Return [X, Y] of the center of cell containing provided text 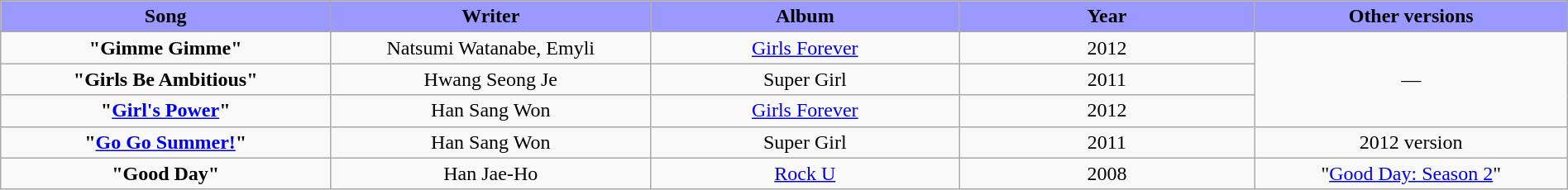
Year [1107, 17]
2012 version [1411, 142]
"Good Day: Season 2" [1411, 173]
— [1411, 79]
"Go Go Summer!" [165, 142]
Rock U [806, 173]
"Girls Be Ambitious" [165, 79]
"Girl's Power" [165, 111]
"Gimme Gimme" [165, 48]
Song [165, 17]
Album [806, 17]
Natsumi Watanabe, Emyli [491, 48]
Hwang Seong Je [491, 79]
"Good Day" [165, 173]
2008 [1107, 173]
Other versions [1411, 17]
Writer [491, 17]
Han Jae-Ho [491, 173]
